Identify which cell holds the provided text, then report its (X, Y) central coordinate. 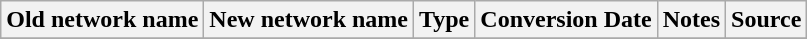
Conversion Date (566, 20)
Notes (691, 20)
Source (766, 20)
New network name (309, 20)
Type (444, 20)
Old network name (102, 20)
